From the cell containing the given text, extract its center point as (x, y) coordinate. 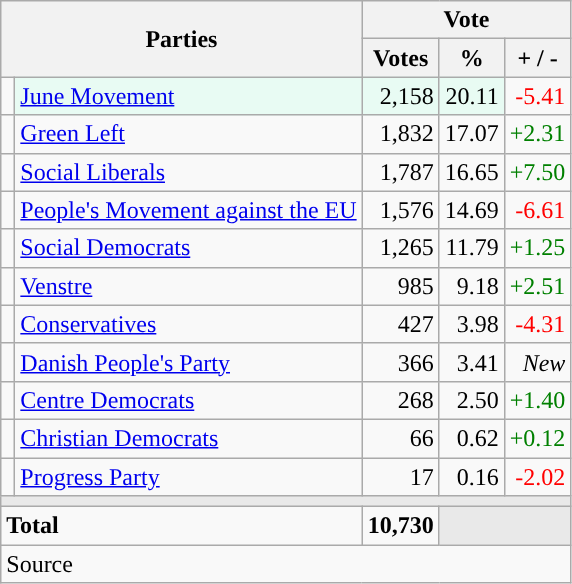
Parties (182, 39)
+0.12 (538, 438)
17.07 (472, 134)
66 (400, 438)
-4.31 (538, 324)
1,787 (400, 172)
3.41 (472, 362)
1,265 (400, 248)
10,730 (400, 526)
-2.02 (538, 477)
Christian Democrats (188, 438)
427 (400, 324)
Source (286, 564)
-5.41 (538, 96)
2.50 (472, 400)
Total (182, 526)
9.18 (472, 286)
+1.25 (538, 248)
366 (400, 362)
Green Left (188, 134)
Venstre (188, 286)
-6.61 (538, 210)
17 (400, 477)
20.11 (472, 96)
+7.50 (538, 172)
268 (400, 400)
Vote (466, 20)
Social Liberals (188, 172)
+ / - (538, 58)
0.16 (472, 477)
Social Democrats (188, 248)
1,832 (400, 134)
+1.40 (538, 400)
Votes (400, 58)
1,576 (400, 210)
+2.31 (538, 134)
% (472, 58)
Progress Party (188, 477)
11.79 (472, 248)
3.98 (472, 324)
14.69 (472, 210)
16.65 (472, 172)
People's Movement against the EU (188, 210)
Danish People's Party (188, 362)
0.62 (472, 438)
New (538, 362)
+2.51 (538, 286)
985 (400, 286)
2,158 (400, 96)
Conservatives (188, 324)
June Movement (188, 96)
Centre Democrats (188, 400)
